For the text-containing cell, return its midpoint in [x, y] coordinate format. 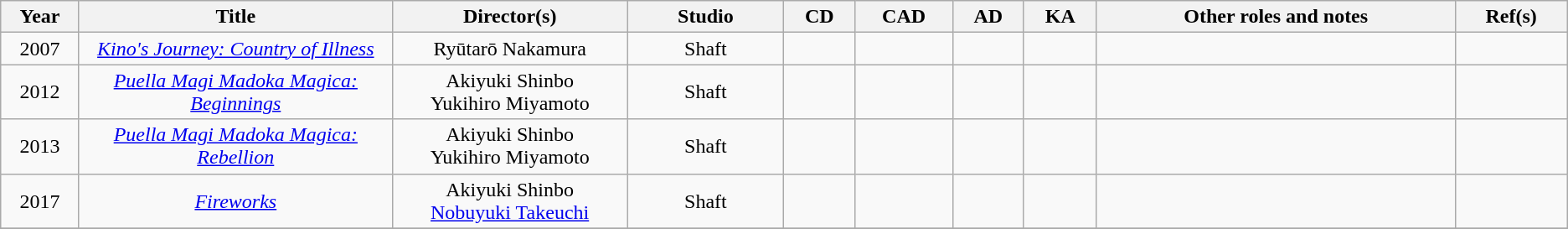
AD [988, 17]
Puella Magi Madoka Magica: Beginnings [235, 92]
CAD [905, 17]
2017 [40, 201]
2007 [40, 49]
Puella Magi Madoka Magica: Rebellion [235, 146]
Other roles and notes [1276, 17]
Ryūtarō Nakamura [509, 49]
Ref(s) [1511, 17]
Kino's Journey: Country of Illness [235, 49]
Director(s) [509, 17]
Studio [705, 17]
Akiyuki ShinboNobuyuki Takeuchi [509, 201]
2013 [40, 146]
Year [40, 17]
2012 [40, 92]
KA [1060, 17]
Fireworks [235, 201]
Title [235, 17]
CD [819, 17]
